Output the (X, Y) coordinate of the center of the cell containing the given text.  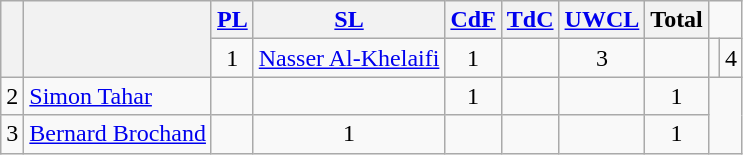
2 (12, 96)
UWCL (602, 20)
PL (232, 20)
TdC (530, 20)
4 (730, 58)
Total (677, 20)
Simon Tahar (118, 96)
SL (349, 20)
Bernard Brochand (118, 134)
Nasser Al-Khelaifi (349, 58)
CdF (473, 20)
